Detect which cell encompasses the target text, then output its [x, y] center coordinate. 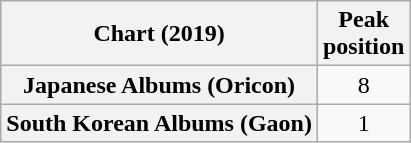
Japanese Albums (Oricon) [160, 85]
South Korean Albums (Gaon) [160, 123]
Chart (2019) [160, 34]
8 [363, 85]
1 [363, 123]
Peakposition [363, 34]
